Return [x, y] of the center of cell containing provided text 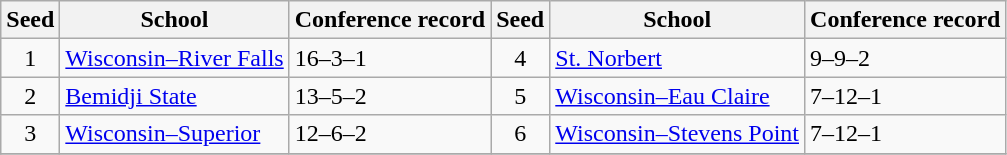
6 [520, 134]
13–5–2 [390, 96]
9–9–2 [906, 58]
Wisconsin–Superior [174, 134]
Wisconsin–Stevens Point [678, 134]
16–3–1 [390, 58]
St. Norbert [678, 58]
Bemidji State [174, 96]
12–6–2 [390, 134]
Wisconsin–Eau Claire [678, 96]
3 [30, 134]
2 [30, 96]
4 [520, 58]
Wisconsin–River Falls [174, 58]
1 [30, 58]
5 [520, 96]
